Detect which cell encompasses the target text, then output its (X, Y) center coordinate. 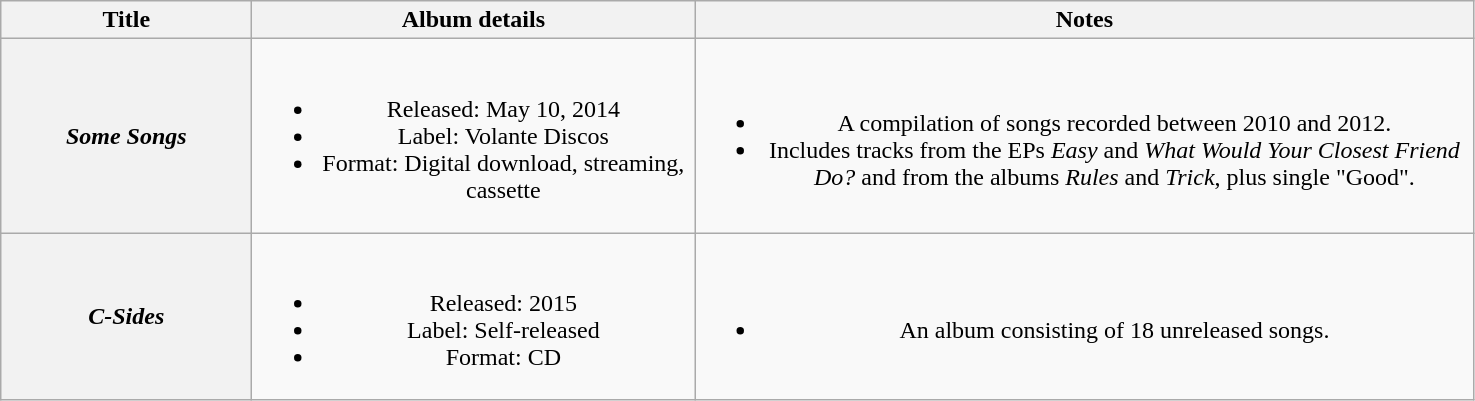
C-Sides (126, 316)
Notes (1084, 20)
Released: May 10, 2014Label: Volante DiscosFormat: Digital download, streaming, cassette (474, 136)
Album details (474, 20)
An album consisting of 18 unreleased songs. (1084, 316)
Title (126, 20)
Released: 2015Label: Self-releasedFormat: CD (474, 316)
Some Songs (126, 136)
